Scan for the cell matching the given text and deliver its [X, Y] coordinate at center. 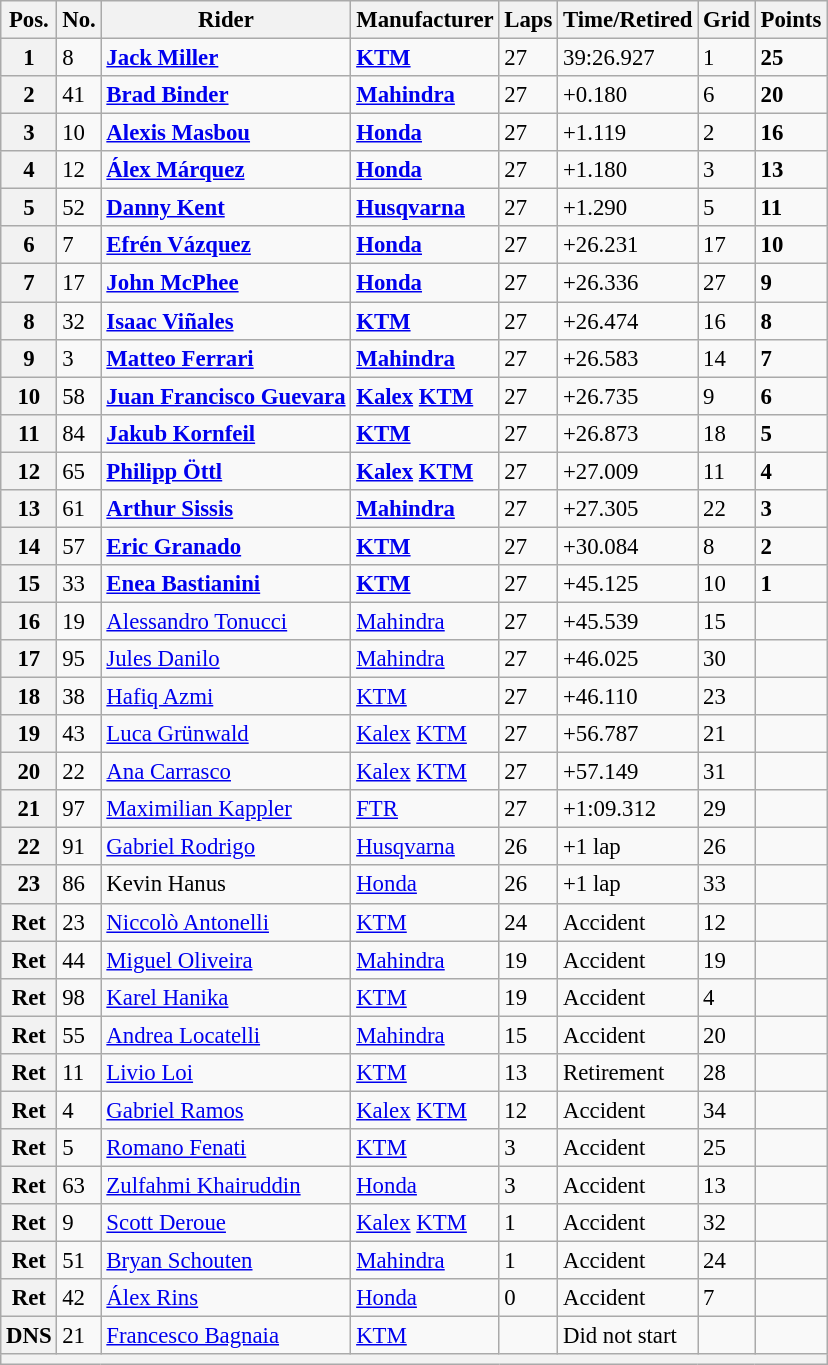
+27.305 [628, 509]
Isaac Viñales [226, 321]
Francesco Bagnaia [226, 1336]
No. [79, 20]
41 [79, 95]
Time/Retired [628, 20]
+26.231 [628, 245]
Miguel Oliveira [226, 960]
84 [79, 433]
Danny Kent [226, 208]
+26.474 [628, 321]
65 [79, 471]
Matteo Ferrari [226, 358]
Retirement [628, 1073]
Niccolò Antonelli [226, 922]
Livio Loi [226, 1073]
98 [79, 997]
Kevin Hanus [226, 885]
61 [79, 509]
+26.873 [628, 433]
+57.149 [628, 772]
Ana Carrasco [226, 772]
Hafiq Azmi [226, 697]
+46.025 [628, 659]
Scott Deroue [226, 1223]
+26.336 [628, 283]
Brad Binder [226, 95]
Karel Hanika [226, 997]
43 [79, 734]
0 [528, 1298]
Andrea Locatelli [226, 1035]
91 [79, 847]
29 [726, 809]
Jules Danilo [226, 659]
42 [79, 1298]
Gabriel Ramos [226, 1110]
+45.539 [628, 621]
39:26.927 [628, 58]
28 [726, 1073]
52 [79, 208]
John McPhee [226, 283]
38 [79, 697]
Álex Márquez [226, 170]
Alexis Masbou [226, 133]
55 [79, 1035]
Philipp Öttl [226, 471]
Enea Bastianini [226, 584]
97 [79, 809]
Álex Rins [226, 1298]
DNS [29, 1336]
+1:09.312 [628, 809]
+1.119 [628, 133]
Juan Francisco Guevara [226, 396]
Zulfahmi Khairuddin [226, 1185]
+26.735 [628, 396]
Pos. [29, 20]
31 [726, 772]
Luca Grünwald [226, 734]
Jack Miller [226, 58]
Rider [226, 20]
Points [790, 20]
58 [79, 396]
+0.180 [628, 95]
+1.180 [628, 170]
Eric Granado [226, 546]
+1.290 [628, 208]
+30.084 [628, 546]
95 [79, 659]
Arthur Sissis [226, 509]
63 [79, 1185]
Laps [528, 20]
Bryan Schouten [226, 1261]
51 [79, 1261]
Gabriel Rodrigo [226, 847]
+45.125 [628, 584]
+46.110 [628, 697]
Maximilian Kappler [226, 809]
Manufacturer [425, 20]
Jakub Kornfeil [226, 433]
+56.787 [628, 734]
34 [726, 1110]
Alessandro Tonucci [226, 621]
Grid [726, 20]
Did not start [628, 1336]
86 [79, 885]
+27.009 [628, 471]
+26.583 [628, 358]
57 [79, 546]
Efrén Vázquez [226, 245]
FTR [425, 809]
Romano Fenati [226, 1148]
44 [79, 960]
30 [726, 659]
